Capture the cell that displays the provided text and extract its (x, y) central coordinate. 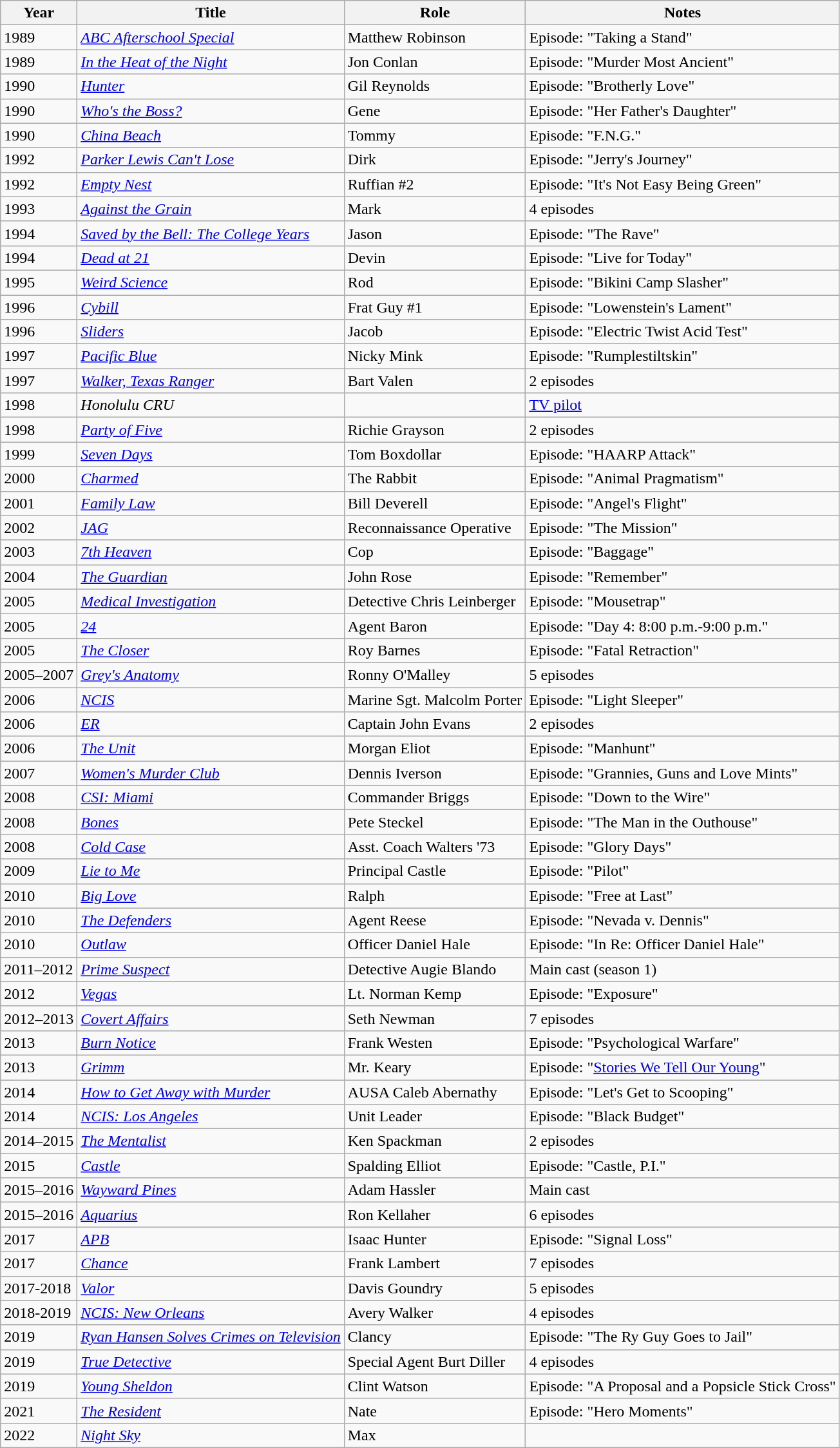
Episode: "Free at Last" (683, 896)
ABC Afterschool Special (211, 37)
Outlaw (211, 945)
Episode: "F.N.G." (683, 135)
Cold Case (211, 847)
Ruffian #2 (435, 184)
Avery Walker (435, 1313)
Bart Valen (435, 381)
2000 (39, 479)
The Mentalist (211, 1141)
Episode: "Taking a Stand" (683, 37)
Episode: "Remember" (683, 577)
Episode: "A Proposal and a Popsicle Stick Cross" (683, 1386)
Young Sheldon (211, 1386)
In the Heat of the Night (211, 62)
Episode: "Pilot" (683, 871)
Aquarius (211, 1215)
Episode: "HAARP Attack" (683, 454)
Ryan Hansen Solves Crimes on Television (211, 1337)
Clint Watson (435, 1386)
Nate (435, 1411)
Adam Hassler (435, 1190)
Officer Daniel Hale (435, 945)
Asst. Coach Walters '73 (435, 847)
Episode: "Live for Today" (683, 258)
Big Love (211, 896)
AUSA Caleb Abernathy (435, 1092)
Spalding Elliot (435, 1166)
John Rose (435, 577)
The Resident (211, 1411)
Episode: "It's Not Easy Being Green" (683, 184)
Max (435, 1435)
Weird Science (211, 282)
Burn Notice (211, 1043)
Episode: "Baggage" (683, 552)
NCIS: Los Angeles (211, 1117)
Lt. Norman Kemp (435, 994)
Jacob (435, 332)
6 episodes (683, 1215)
Unit Leader (435, 1117)
Devin (435, 258)
How to Get Away with Murder (211, 1092)
Grimm (211, 1067)
Episode: "Day 4: 8:00 p.m.-9:00 p.m." (683, 626)
Pete Steckel (435, 822)
Ronny O'Malley (435, 675)
Episode: "Jerry's Journey" (683, 160)
2007 (39, 773)
Episode: "Brotherly Love" (683, 86)
Nicky Mink (435, 356)
Episode: "Black Budget" (683, 1117)
Morgan Eliot (435, 749)
APB (211, 1239)
The Closer (211, 650)
Against the Grain (211, 209)
Who's the Boss? (211, 111)
Charmed (211, 479)
2022 (39, 1435)
Detective Chris Leinberger (435, 601)
TV pilot (683, 405)
Tom Boxdollar (435, 454)
Parker Lewis Can't Lose (211, 160)
Clancy (435, 1337)
Cop (435, 552)
2001 (39, 503)
Chance (211, 1264)
Episode: "The Mission" (683, 528)
The Defenders (211, 920)
Wayward Pines (211, 1190)
ER (211, 724)
Dead at 21 (211, 258)
Agent Reese (435, 920)
Women's Murder Club (211, 773)
Episode: "Nevada v. Dennis" (683, 920)
Special Agent Burt Diller (435, 1362)
Episode: "Her Father's Daughter" (683, 111)
Title (211, 13)
2017-2018 (39, 1288)
Episode: "The Ry Guy Goes to Jail" (683, 1337)
2003 (39, 552)
Dennis Iverson (435, 773)
The Unit (211, 749)
Commander Briggs (435, 798)
Jason (435, 233)
7th Heaven (211, 552)
China Beach (211, 135)
Davis Goundry (435, 1288)
Episode: "Let's Get to Scooping" (683, 1092)
Episode: "Manhunt" (683, 749)
Bones (211, 822)
Night Sky (211, 1435)
Mark (435, 209)
Seth Newman (435, 1018)
1995 (39, 282)
Ken Spackman (435, 1141)
NCIS: New Orleans (211, 1313)
Episode: "Psychological Warfare" (683, 1043)
Rod (435, 282)
Episode: "Castle, P.I." (683, 1166)
Party of Five (211, 430)
Matthew Robinson (435, 37)
Family Law (211, 503)
Episode: "Lowenstein's Lament" (683, 307)
1993 (39, 209)
Valor (211, 1288)
Bill Deverell (435, 503)
Saved by the Bell: The College Years (211, 233)
Walker, Texas Ranger (211, 381)
2021 (39, 1411)
Gene (435, 111)
Episode: "Stories We Tell Our Young" (683, 1067)
The Rabbit (435, 479)
Mr. Keary (435, 1067)
Episode: "Light Sleeper" (683, 699)
True Detective (211, 1362)
Episode: "The Rave" (683, 233)
CSI: Miami (211, 798)
The Guardian (211, 577)
Seven Days (211, 454)
Episode: "Bikini Camp Slasher" (683, 282)
Ralph (435, 896)
2015 (39, 1166)
Episode: "Hero Moments" (683, 1411)
2014–2015 (39, 1141)
Castle (211, 1166)
2012–2013 (39, 1018)
Honolulu CRU (211, 405)
JAG (211, 528)
Frat Guy #1 (435, 307)
Episode: "Glory Days" (683, 847)
Sliders (211, 332)
2002 (39, 528)
Main cast (683, 1190)
Episode: "Angel's Flight" (683, 503)
Episode: "Rumplestiltskin" (683, 356)
Cybill (211, 307)
2011–2012 (39, 969)
Empty Nest (211, 184)
Notes (683, 13)
Tommy (435, 135)
Episode: "Electric Twist Acid Test" (683, 332)
Frank Lambert (435, 1264)
Agent Baron (435, 626)
Main cast (season 1) (683, 969)
Episode: "The Man in the Outhouse" (683, 822)
2005–2007 (39, 675)
Grey's Anatomy (211, 675)
2018-2019 (39, 1313)
Detective Augie Blando (435, 969)
Episode: "Signal Loss" (683, 1239)
2009 (39, 871)
2012 (39, 994)
2004 (39, 577)
Hunter (211, 86)
24 (211, 626)
Gil Reynolds (435, 86)
Episode: "Murder Most Ancient" (683, 62)
Dirk (435, 160)
1999 (39, 454)
Jon Conlan (435, 62)
Pacific Blue (211, 356)
Principal Castle (435, 871)
Episode: "In Re: Officer Daniel Hale" (683, 945)
Year (39, 13)
Covert Affairs (211, 1018)
Ron Kellaher (435, 1215)
Richie Grayson (435, 430)
Reconnaissance Operative (435, 528)
Medical Investigation (211, 601)
Isaac Hunter (435, 1239)
Lie to Me (211, 871)
Marine Sgt. Malcolm Porter (435, 699)
Captain John Evans (435, 724)
Episode: "Animal Pragmatism" (683, 479)
Frank Westen (435, 1043)
Episode: "Grannies, Guns and Love Mints" (683, 773)
Episode: "Exposure" (683, 994)
Episode: "Fatal Retraction" (683, 650)
Vegas (211, 994)
Roy Barnes (435, 650)
Prime Suspect (211, 969)
Episode: "Mousetrap" (683, 601)
Role (435, 13)
NCIS (211, 699)
Episode: "Down to the Wire" (683, 798)
